Search for the cell housing the specified text and yield its (X, Y) center coordinate. 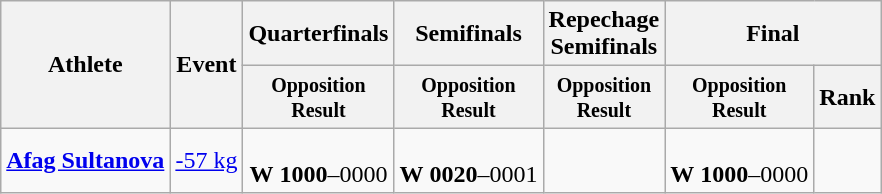
Afag Sultanova (86, 160)
W 0020–0001 (468, 160)
Event (206, 64)
-57 kg (206, 160)
Semifinals (468, 34)
Rank (848, 97)
Final (773, 34)
Quarterfinals (318, 34)
Repechage Semifinals (604, 34)
Athlete (86, 64)
